Pinpoint the cell where the given text exists, returning its (X, Y) midpoint coordinate. 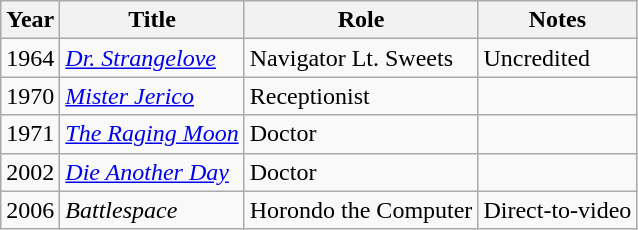
Direct-to-video (558, 210)
Battlespace (152, 210)
The Raging Moon (152, 134)
Dr. Strangelove (152, 58)
Receptionist (361, 96)
Year (30, 20)
1970 (30, 96)
Horondo the Computer (361, 210)
Die Another Day (152, 172)
Uncredited (558, 58)
1964 (30, 58)
Title (152, 20)
Role (361, 20)
Mister Jerico (152, 96)
Navigator Lt. Sweets (361, 58)
1971 (30, 134)
Notes (558, 20)
2002 (30, 172)
2006 (30, 210)
